Detect which cell encompasses the target text, then output its [x, y] center coordinate. 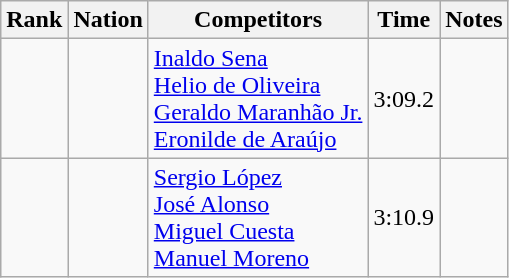
Inaldo SenaHelio de OliveiraGeraldo Maranhão Jr.Eronilde de Araújo [258, 98]
Notes [474, 20]
Nation [108, 20]
Competitors [258, 20]
3:09.2 [404, 98]
Sergio LópezJosé AlonsoMiguel CuestaManuel Moreno [258, 218]
Time [404, 20]
3:10.9 [404, 218]
Rank [34, 20]
